From the cell containing the given text, extract its center point as [X, Y] coordinate. 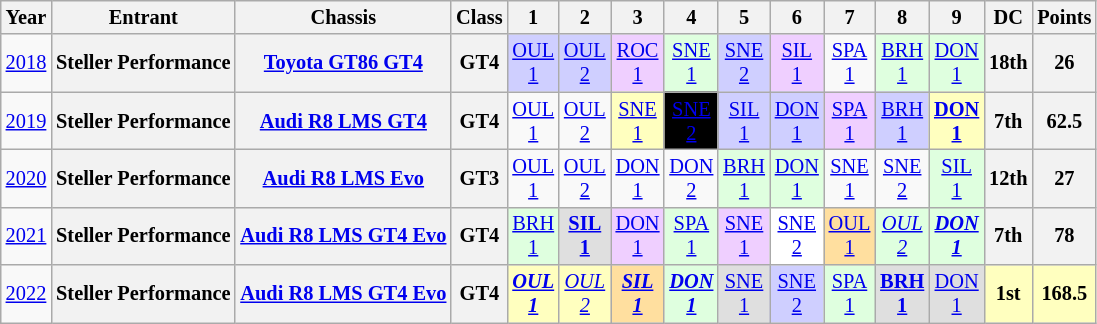
9 [956, 17]
Points [1064, 17]
DON2 [691, 178]
5 [744, 17]
6 [797, 17]
ROC1 [638, 63]
8 [902, 17]
2022 [26, 294]
Year [26, 17]
26 [1064, 63]
168.5 [1064, 294]
GT3 [479, 178]
1st [1008, 294]
2020 [26, 178]
78 [1064, 236]
1 [533, 17]
3 [638, 17]
27 [1064, 178]
2 [585, 17]
Toyota GT86 GT4 [343, 63]
2018 [26, 63]
Class [479, 17]
Audi R8 LMS Evo [343, 178]
2019 [26, 121]
DC [1008, 17]
18th [1008, 63]
Chassis [343, 17]
12th [1008, 178]
2021 [26, 236]
4 [691, 17]
7 [850, 17]
Entrant [143, 17]
Audi R8 LMS GT4 [343, 121]
62.5 [1064, 121]
